Return [X, Y] of the center of cell containing provided text 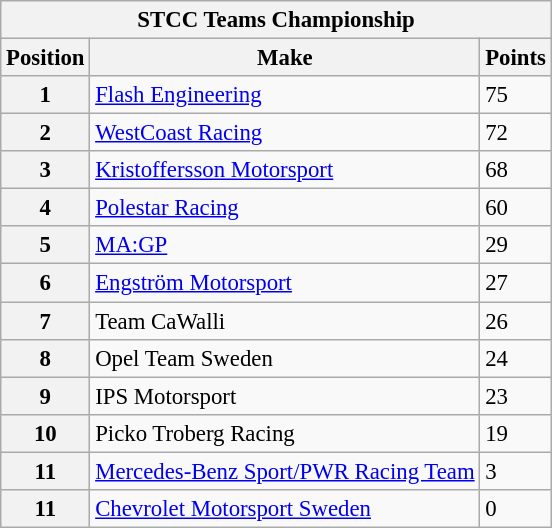
Team CaWalli [285, 321]
6 [46, 283]
24 [516, 358]
72 [516, 133]
10 [46, 433]
Flash Engineering [285, 95]
7 [46, 321]
STCC Teams Championship [276, 20]
68 [516, 170]
Engström Motorsport [285, 283]
0 [516, 509]
Make [285, 58]
60 [516, 208]
Polestar Racing [285, 208]
Picko Troberg Racing [285, 433]
29 [516, 245]
2 [46, 133]
23 [516, 396]
5 [46, 245]
Points [516, 58]
9 [46, 396]
4 [46, 208]
75 [516, 95]
Chevrolet Motorsport Sweden [285, 509]
WestCoast Racing [285, 133]
8 [46, 358]
Kristoffersson Motorsport [285, 170]
1 [46, 95]
MA:GP [285, 245]
Position [46, 58]
Opel Team Sweden [285, 358]
19 [516, 433]
Mercedes-Benz Sport/PWR Racing Team [285, 471]
IPS Motorsport [285, 396]
27 [516, 283]
26 [516, 321]
